From the cell containing the given text, extract its center point as (X, Y) coordinate. 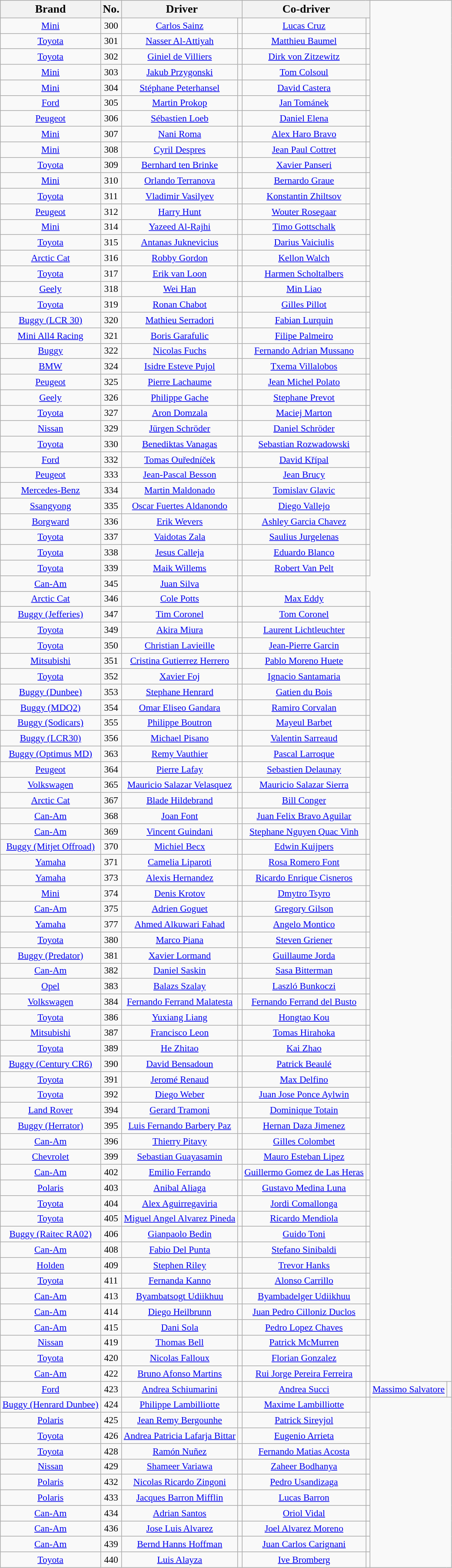
Gregory Gilson (304, 909)
Dominique Totain (304, 1110)
Xavier Panseri (304, 165)
Gilles Colombet (304, 1141)
Martin Prokop (180, 103)
368 (111, 816)
Joel Alvarez Moreno (304, 1529)
345 (111, 584)
Xavier Foj (180, 677)
Bernhard ten Brinke (180, 165)
309 (111, 165)
312 (111, 212)
433 (111, 1498)
422 (111, 1374)
Boris Garafulic (180, 336)
Juan Carlos Carignani (304, 1545)
Robert Van Pelt (304, 568)
BMW (50, 367)
Ahmed Alkuwari Fahad (180, 925)
429 (111, 1467)
Eugenio Arrieta (304, 1436)
Min Liao (304, 289)
310 (111, 181)
405 (111, 1219)
Buggy (Jefferies) (50, 615)
389 (111, 1049)
Akira Miura (180, 630)
Christian Lavieille (180, 645)
Tim Coronel (180, 615)
Sebastian Rozwadowski (304, 444)
Trevor Hanks (304, 1265)
Bernardo Graue (304, 181)
304 (111, 88)
320 (111, 320)
Buggy (Optimus MD) (50, 754)
Kai Zhao (304, 1049)
Vladimir Vasilyev (180, 196)
Benediktas Vanagas (180, 444)
Adrian Santos (180, 1513)
Zaheer Bodhanya (304, 1467)
339 (111, 568)
Alonso Carrillo (304, 1281)
Stephen Riley (180, 1265)
Jean-Pascal Besson (180, 475)
380 (111, 940)
Isidre Esteve Pujol (180, 367)
Fabio Del Punta (180, 1250)
428 (111, 1451)
Gilles Pillot (304, 305)
Buggy (LCR30) (50, 739)
419 (111, 1343)
Ssangyong (50, 506)
Harry Hunt (180, 212)
Daniel Saskin (180, 971)
381 (111, 956)
Wouter Rosegaar (304, 212)
Buggy (Predator) (50, 956)
363 (111, 754)
Buggy (Henrard Dunbee) (50, 1405)
Jean Remy Bergounhe (180, 1421)
Gianpaolo Bedin (180, 1234)
Hongtao Kou (304, 1017)
Borgward (50, 522)
Byambadelger Udiikhuu (304, 1297)
Lucas Barron (304, 1498)
Andrea Succi (304, 1389)
Patrick Sireyjol (304, 1421)
Remy Vauthier (180, 754)
Harmen Scholtalbers (304, 274)
Omar Eliseo Gandara (180, 708)
Maik Willems (180, 568)
375 (111, 909)
Diego Vallejo (304, 506)
440 (111, 1560)
336 (111, 522)
335 (111, 506)
Juan Pedro Cilloniz Duclos (304, 1312)
338 (111, 553)
Ramón Nuñez (180, 1451)
409 (111, 1265)
Mayeul Barbet (304, 723)
Mauricio Salazar Velasquez (180, 785)
403 (111, 1188)
Angelo Montico (304, 925)
Sebastien Delaunay (304, 769)
David Bensadoun (180, 1064)
414 (111, 1312)
Gatien du Bois (304, 692)
Fernando Adrian Mussano (304, 351)
Alex Aguirregaviria (180, 1204)
Pablo Moreno Huete (304, 661)
325 (111, 382)
Tom Coronel (304, 615)
365 (111, 785)
Nicolas Ricardo Zingoni (180, 1482)
Erik van Loon (180, 274)
Dmytro Tsyro (304, 893)
Bernd Hanns Hoffman (180, 1545)
396 (111, 1141)
Edwin Kuijpers (304, 847)
371 (111, 863)
Patrick McMurren (304, 1343)
413 (111, 1297)
307 (111, 134)
Joan Font (180, 816)
314 (111, 227)
317 (111, 274)
Pedro Usandizaga (304, 1482)
354 (111, 708)
Rosa Romero Font (304, 863)
Martin Maldonado (180, 491)
Jordi Comallonga (304, 1204)
Florian Gonzalez (304, 1358)
Oriol Vidal (304, 1513)
Tomas Hirahoka (304, 1033)
350 (111, 645)
Stephane Prevot (304, 398)
Eduardo Blanco (304, 553)
Andrea Patricia Lafarja Bittar (180, 1436)
332 (111, 460)
322 (111, 351)
Opel (50, 986)
Nicolas Falloux (180, 1358)
Sebastian Guayasamin (180, 1157)
Saulius Jurgelenas (304, 537)
Jean Paul Cottret (304, 150)
He Zhitao (180, 1049)
Filipe Palmeiro (304, 336)
Buggy (Raitec RA02) (50, 1234)
Timo Gottschalk (304, 227)
Ignacio Santamaria (304, 677)
Yuxiang Liang (180, 1017)
Steven Griener (304, 940)
391 (111, 1080)
Tomas Ouředníček (180, 460)
Max Delfino (304, 1080)
Yazeed Al-Rajhi (180, 227)
Buggy (Sodicars) (50, 723)
Ive Bromberg (304, 1560)
329 (111, 429)
Camelia Liparoti (180, 863)
Michael Pisano (180, 739)
Jean Michel Polato (304, 382)
Vaidotas Zala (180, 537)
Marco Piana (180, 940)
327 (111, 413)
352 (111, 677)
Francisco Leon (180, 1033)
Wei Han (180, 289)
308 (111, 150)
303 (111, 72)
Thierry Pitavy (180, 1141)
408 (111, 1250)
Tomislav Glavic (304, 491)
356 (111, 739)
Giniel de Villiers (180, 57)
Shameer Variawa (180, 1467)
Fernando Matias Acosta (304, 1451)
Fernando Ferrand Malatesta (180, 1002)
Antanas Juknevicius (180, 243)
Nicolas Fuchs (180, 351)
Alexis Hernandez (180, 878)
369 (111, 832)
Darius Vaiciulis (304, 243)
300 (111, 26)
426 (111, 1436)
436 (111, 1529)
Ramiro Corvalan (304, 708)
Chevrolet (50, 1157)
355 (111, 723)
Fernando Ferrand del Busto (304, 1002)
Denis Krotov (180, 893)
Driver (182, 9)
Jacques Barron Mifflin (180, 1498)
392 (111, 1095)
Pedro Lopez Chaves (304, 1327)
347 (111, 615)
Tom Colsoul (304, 72)
Philippe Lambilliotte (180, 1405)
364 (111, 769)
306 (111, 119)
David Castera (304, 88)
Maciej Marton (304, 413)
Mini All4 Racing (50, 336)
311 (111, 196)
425 (111, 1421)
Blade Hildebrand (180, 801)
382 (111, 971)
Mathieu Serradori (180, 320)
Mercedes-Benz (50, 491)
Ashley Garcia Chavez (304, 522)
315 (111, 243)
Guido Toni (304, 1234)
Alex Haro Bravo (304, 134)
Nasser Al-Attiyah (180, 41)
Stephane Nguyen Quac Vinh (304, 832)
Juan Jose Ponce Aylwin (304, 1095)
Mauro Esteban Lipez (304, 1157)
Buggy (50, 351)
415 (111, 1327)
434 (111, 1513)
Philippe Gache (180, 398)
Jeromé Renaud (180, 1080)
Stefano Sinibaldi (304, 1250)
305 (111, 103)
337 (111, 537)
Emilio Ferrando (180, 1173)
404 (111, 1204)
Juan Felix Bravo Aguilar (304, 816)
Jesus Calleja (180, 553)
377 (111, 925)
Carlos Sainz (180, 26)
367 (111, 801)
Daniel Elena (304, 119)
Sébastien Loeb (180, 119)
Diego Weber (180, 1095)
Co-driver (306, 9)
Adrien Goguet (180, 909)
333 (111, 475)
395 (111, 1126)
316 (111, 258)
Sasa Bitterman (304, 971)
Vincent Guindani (180, 832)
Diego Heilbrunn (180, 1312)
424 (111, 1405)
301 (111, 41)
Rui Jorge Pereira Ferreira (304, 1374)
Ricardo Mendiola (304, 1219)
Luis Fernando Barbery Paz (180, 1126)
Cole Potts (180, 599)
Erik Wevers (180, 522)
394 (111, 1110)
Guillaume Jorda (304, 956)
353 (111, 692)
318 (111, 289)
Cyril Despres (180, 150)
Maxime Lambilliotte (304, 1405)
374 (111, 893)
Luis Alayza (180, 1560)
No. (111, 9)
Konstantin Zhiltsov (304, 196)
Daniel Schröder (304, 429)
351 (111, 661)
383 (111, 986)
Robby Gordon (180, 258)
Andrea Schiumarini (180, 1389)
Juan Silva (180, 584)
Buggy (LCR 30) (50, 320)
Jakub Przygonski (180, 72)
302 (111, 57)
Jean-Pierre Garcin (304, 645)
Fabian Lurquin (304, 320)
Land Rover (50, 1110)
Max Eddy (304, 599)
Oscar Fuertes Aldanondo (180, 506)
Philippe Boutron (180, 723)
399 (111, 1157)
Matthieu Baumel (304, 41)
439 (111, 1545)
Jan Tománek (304, 103)
387 (111, 1033)
Bill Conger (304, 801)
Patrick Beaulé (304, 1064)
Xavier Lormand (180, 956)
Gerard Tramoni (180, 1110)
Cristina Gutierrez Herrero (180, 661)
Ricardo Enrique Cisneros (304, 878)
Guillermo Gomez de Las Heras (304, 1173)
423 (111, 1389)
Anibal Aliaga (180, 1188)
402 (111, 1173)
390 (111, 1064)
Michiel Becx (180, 847)
373 (111, 878)
334 (111, 491)
Dani Sola (180, 1327)
Gustavo Medina Luna (304, 1188)
384 (111, 1002)
Laszló Bunkoczi (304, 986)
Stephane Henrard (180, 692)
Stéphane Peterhansel (180, 88)
Txema Villalobos (304, 367)
Holden (50, 1265)
324 (111, 367)
Ronan Chabot (180, 305)
Buggy (Herrator) (50, 1126)
Jean Brucy (304, 475)
370 (111, 847)
Pierre Lachaume (180, 382)
Orlando Terranova (180, 181)
346 (111, 599)
Byambatsogt Udiikhuu (180, 1297)
Buggy (Century CR6) (50, 1064)
Bruno Afonso Martins (180, 1374)
Valentin Sarreaud (304, 739)
Miguel Angel Alvarez Pineda (180, 1219)
Kellon Walch (304, 258)
321 (111, 336)
David Křípal (304, 460)
406 (111, 1234)
Lucas Cruz (304, 26)
349 (111, 630)
432 (111, 1482)
Pierre Lafay (180, 769)
386 (111, 1017)
Jürgen Schröder (180, 429)
420 (111, 1358)
Fernanda Kanno (180, 1281)
319 (111, 305)
Laurent Lichtleuchter (304, 630)
Balazs Szalay (180, 986)
Massimo Salvatore (409, 1389)
411 (111, 1281)
Mauricio Salazar Sierra (304, 785)
Buggy (MDQ2) (50, 708)
Hernan Daza Jimenez (304, 1126)
Dirk von Zitzewitz (304, 57)
Thomas Bell (180, 1343)
Buggy (Dunbee) (50, 692)
Jose Luis Alvarez (180, 1529)
Pascal Larroque (304, 754)
Brand (50, 9)
326 (111, 398)
Nani Roma (180, 134)
Aron Domzala (180, 413)
Buggy (Mitjet Offroad) (50, 847)
330 (111, 444)
